Search for the cell housing the specified text and yield its [x, y] center coordinate. 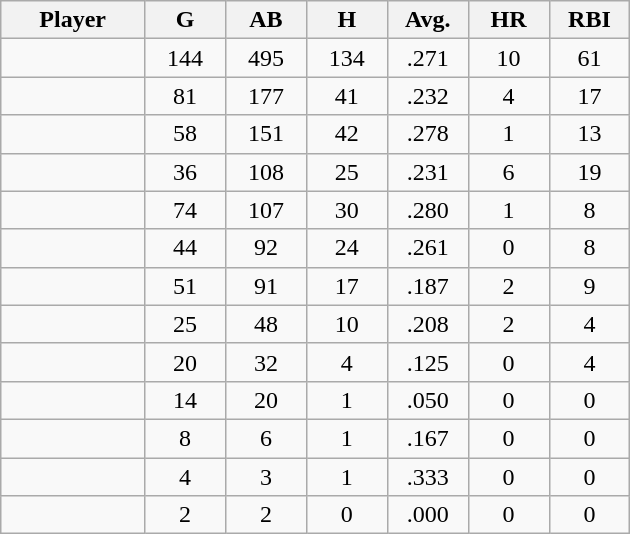
91 [266, 286]
144 [186, 58]
HR [508, 20]
.187 [428, 286]
.280 [428, 210]
134 [346, 58]
Player [73, 20]
.278 [428, 134]
48 [266, 324]
H [346, 20]
19 [590, 172]
14 [186, 400]
Avg. [428, 20]
3 [266, 477]
RBI [590, 20]
81 [186, 96]
.167 [428, 438]
.231 [428, 172]
.050 [428, 400]
42 [346, 134]
151 [266, 134]
51 [186, 286]
G [186, 20]
.261 [428, 248]
9 [590, 286]
177 [266, 96]
AB [266, 20]
30 [346, 210]
495 [266, 58]
41 [346, 96]
44 [186, 248]
.333 [428, 477]
107 [266, 210]
74 [186, 210]
32 [266, 362]
92 [266, 248]
.208 [428, 324]
108 [266, 172]
.000 [428, 515]
36 [186, 172]
58 [186, 134]
13 [590, 134]
.271 [428, 58]
.125 [428, 362]
24 [346, 248]
61 [590, 58]
.232 [428, 96]
